Determine the [x, y] coordinate at the center of the cell enclosing the given text.  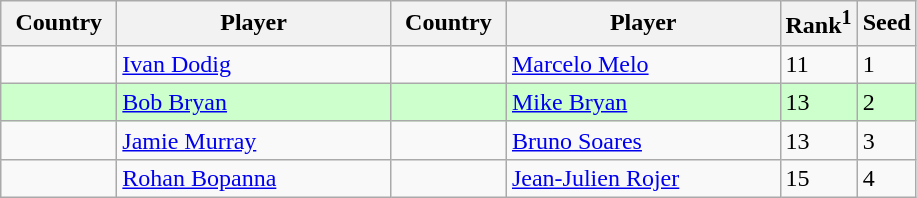
4 [886, 178]
2 [886, 102]
Bruno Soares [643, 140]
Jamie Murray [254, 140]
Mike Bryan [643, 102]
Rank1 [818, 24]
3 [886, 140]
15 [818, 178]
Seed [886, 24]
Rohan Bopanna [254, 178]
Bob Bryan [254, 102]
Jean-Julien Rojer [643, 178]
Marcelo Melo [643, 64]
1 [886, 64]
11 [818, 64]
Ivan Dodig [254, 64]
